Search for the cell housing the specified text and yield its [x, y] center coordinate. 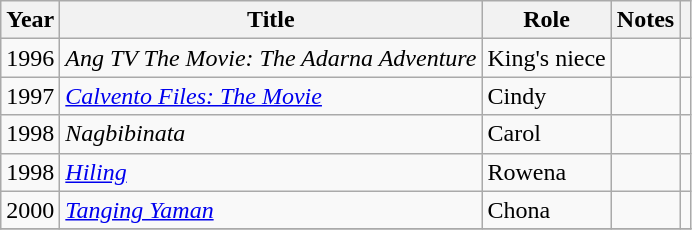
Carol [546, 134]
Tanging Yaman [271, 210]
1996 [30, 58]
Year [30, 20]
2000 [30, 210]
Title [271, 20]
Rowena [546, 172]
Ang TV The Movie: The Adarna Adventure [271, 58]
Nagbibinata [271, 134]
Chona [546, 210]
King's niece [546, 58]
Role [546, 20]
Cindy [546, 96]
Calvento Files: The Movie [271, 96]
Hiling [271, 172]
Notes [645, 20]
1997 [30, 96]
